For the text-containing cell, return its midpoint in [x, y] coordinate format. 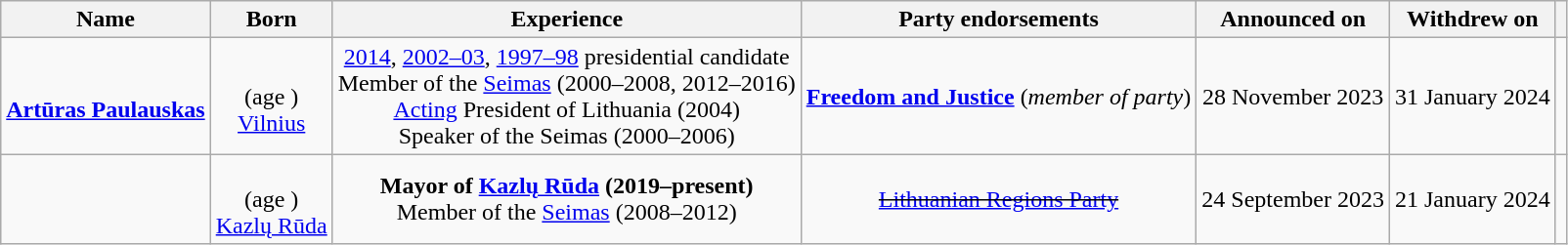
28 November 2023 [1293, 96]
Experience [567, 20]
24 September 2023 [1293, 199]
(age )Kazlų Rūda [272, 199]
Name [106, 20]
Born [272, 20]
Freedom and Justice (member of party) [999, 96]
31 January 2024 [1472, 96]
Artūras Paulauskas [106, 96]
Party endorsements [999, 20]
Announced on [1293, 20]
(age )Vilnius [272, 96]
Mayor of Kazlų Rūda (2019–present)Member of the Seimas (2008–2012) [567, 199]
Withdrew on [1472, 20]
21 January 2024 [1472, 199]
Lithuanian Regions Party [999, 199]
